From the cell containing the given text, extract its center point as [X, Y] coordinate. 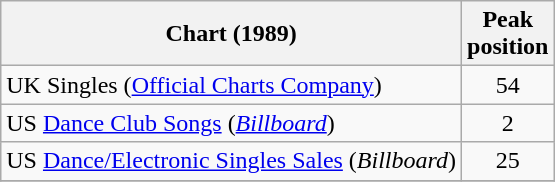
US Dance/Electronic Singles Sales (Billboard) [232, 161]
US Dance Club Songs (Billboard) [232, 123]
2 [508, 123]
54 [508, 85]
25 [508, 161]
Chart (1989) [232, 34]
UK Singles (Official Charts Company) [232, 85]
Peakposition [508, 34]
